Scan for the cell matching the given text and deliver its [x, y] coordinate at center. 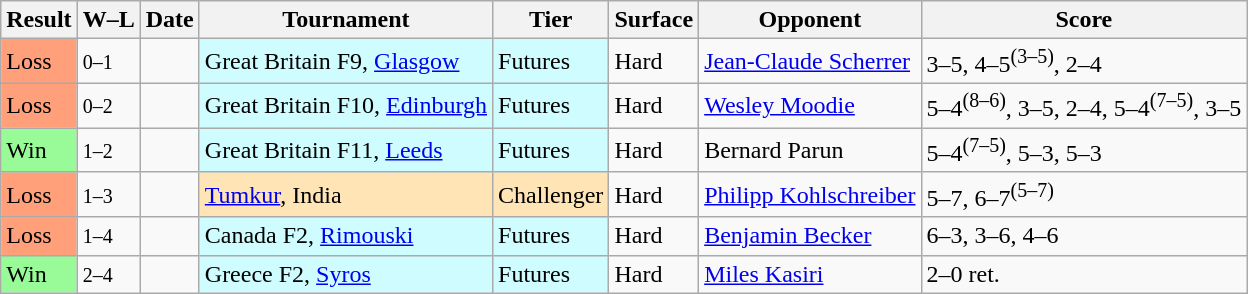
Great Britain F11, Leeds [346, 150]
1–2 [108, 150]
3–5, 4–5(3–5), 2–4 [1084, 62]
0–1 [108, 62]
2–4 [108, 274]
Canada F2, Rimouski [346, 236]
Greece F2, Syros [346, 274]
Benjamin Becker [810, 236]
Tumkur, India [346, 194]
Miles Kasiri [810, 274]
Challenger [551, 194]
W–L [108, 20]
Great Britain F10, Edinburgh [346, 106]
Surface [654, 20]
6–3, 3–6, 4–6 [1084, 236]
Philipp Kohlschreiber [810, 194]
Score [1084, 20]
Tier [551, 20]
Jean-Claude Scherrer [810, 62]
5–7, 6–7(5–7) [1084, 194]
Opponent [810, 20]
Result [39, 20]
Great Britain F9, Glasgow [346, 62]
Bernard Parun [810, 150]
Date [170, 20]
0–2 [108, 106]
5–4(7–5), 5–3, 5–3 [1084, 150]
Tournament [346, 20]
1–3 [108, 194]
1–4 [108, 236]
Wesley Moodie [810, 106]
5–4(8–6), 3–5, 2–4, 5–4(7–5), 3–5 [1084, 106]
2–0 ret. [1084, 274]
